Extract the [x, y] coordinate from the center of the cell holding the provided text.  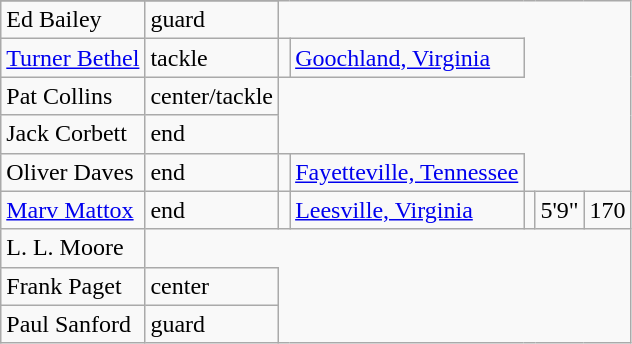
Ed Bailey [73, 20]
5'9" [560, 210]
Jack Corbett [73, 134]
Leesville, Virginia [407, 210]
Goochland, Virginia [407, 58]
Paul Sanford [73, 324]
center [212, 286]
tackle [212, 58]
center/tackle [212, 96]
Frank Paget [73, 286]
Pat Collins [73, 96]
Marv Mattox [73, 210]
170 [608, 210]
Oliver Daves [73, 172]
Fayetteville, Tennessee [407, 172]
L. L. Moore [73, 248]
Turner Bethel [73, 58]
